Return (x, y) of the center of cell containing provided text 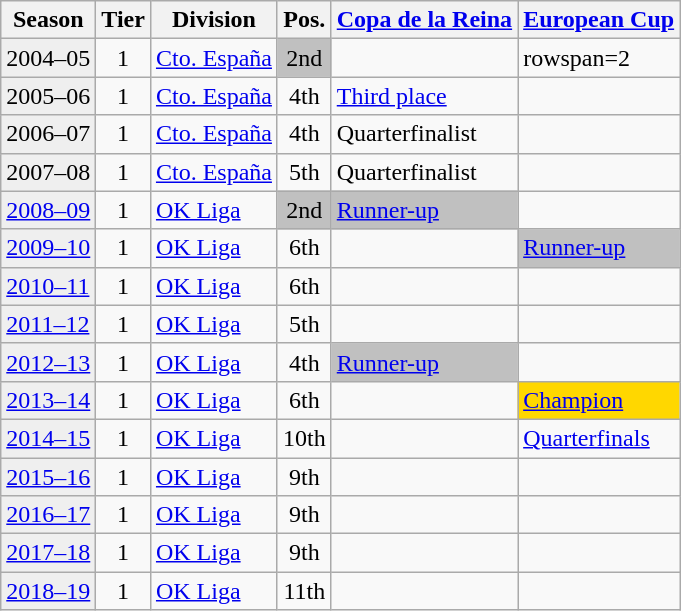
10th (304, 438)
European Cup (599, 20)
2012–13 (48, 362)
2008–09 (48, 210)
2015–16 (48, 477)
2017–18 (48, 553)
2006–07 (48, 134)
Copa de la Reina (424, 20)
Pos. (304, 20)
2009–10 (48, 248)
2011–12 (48, 324)
2007–08 (48, 172)
Season (48, 20)
Tier (124, 20)
rowspan=2 (599, 58)
2014–15 (48, 438)
2005–06 (48, 96)
Champion (599, 400)
11th (304, 591)
2018–19 (48, 591)
2010–11 (48, 286)
2004–05 (48, 58)
Quarterfinals (599, 438)
2013–14 (48, 400)
Third place (424, 96)
Division (214, 20)
2016–17 (48, 515)
